Return the (x, y) coordinate for the center point of the cell that contains the specified text.  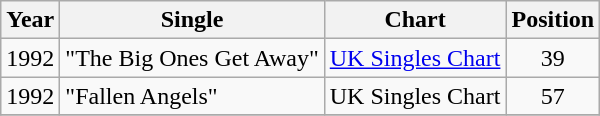
57 (553, 96)
"Fallen Angels" (192, 96)
Chart (415, 20)
39 (553, 58)
Year (30, 20)
"The Big Ones Get Away" (192, 58)
Position (553, 20)
Single (192, 20)
